For the text-containing cell, return its midpoint in [x, y] coordinate format. 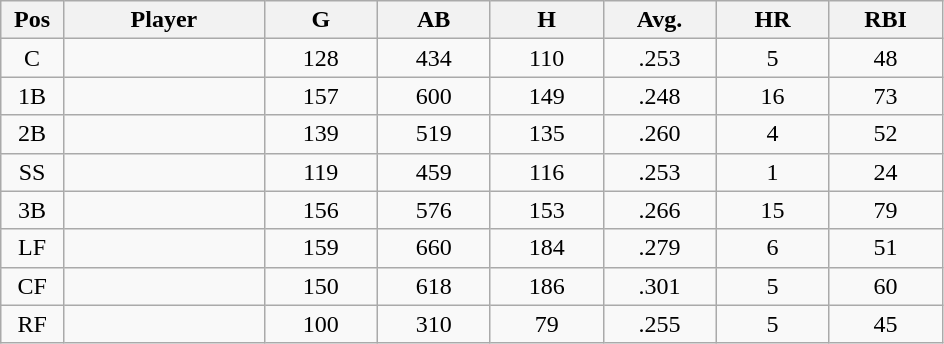
60 [886, 286]
150 [320, 286]
73 [886, 96]
15 [772, 210]
Pos [32, 20]
Player [164, 20]
434 [434, 58]
157 [320, 96]
3B [32, 210]
1 [772, 172]
128 [320, 58]
48 [886, 58]
100 [320, 324]
.260 [660, 134]
119 [320, 172]
149 [546, 96]
H [546, 20]
.266 [660, 210]
4 [772, 134]
159 [320, 248]
RBI [886, 20]
Avg. [660, 20]
24 [886, 172]
156 [320, 210]
HR [772, 20]
.248 [660, 96]
C [32, 58]
618 [434, 286]
.255 [660, 324]
135 [546, 134]
16 [772, 96]
51 [886, 248]
LF [32, 248]
1B [32, 96]
519 [434, 134]
153 [546, 210]
.279 [660, 248]
2B [32, 134]
576 [434, 210]
110 [546, 58]
310 [434, 324]
.301 [660, 286]
660 [434, 248]
600 [434, 96]
116 [546, 172]
SS [32, 172]
G [320, 20]
45 [886, 324]
459 [434, 172]
186 [546, 286]
CF [32, 286]
52 [886, 134]
AB [434, 20]
184 [546, 248]
RF [32, 324]
139 [320, 134]
6 [772, 248]
